Detect which cell encompasses the target text, then output its [x, y] center coordinate. 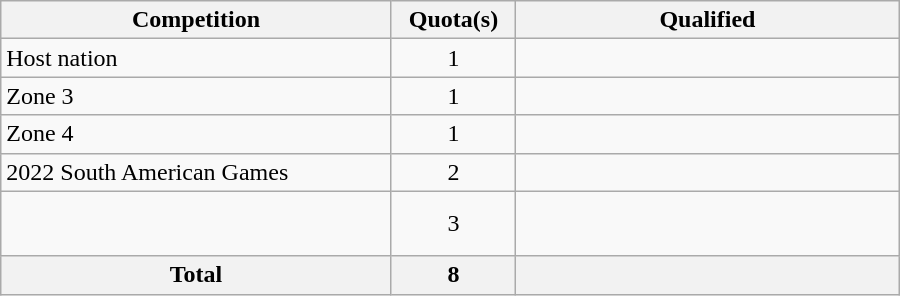
2 [453, 172]
Zone 3 [196, 96]
Total [196, 275]
Zone 4 [196, 134]
2022 South American Games [196, 172]
Host nation [196, 58]
Qualified [708, 20]
Competition [196, 20]
3 [453, 224]
8 [453, 275]
Quota(s) [453, 20]
